Determine the [X, Y] coordinate at the center of the cell enclosing the given text.  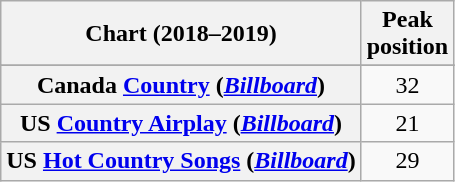
US Hot Country Songs (Billboard) [181, 161]
Peakposition [407, 34]
32 [407, 85]
Chart (2018–2019) [181, 34]
29 [407, 161]
21 [407, 123]
Canada Country (Billboard) [181, 85]
US Country Airplay (Billboard) [181, 123]
